Determine the [x, y] coordinate at the center of the cell enclosing the given text.  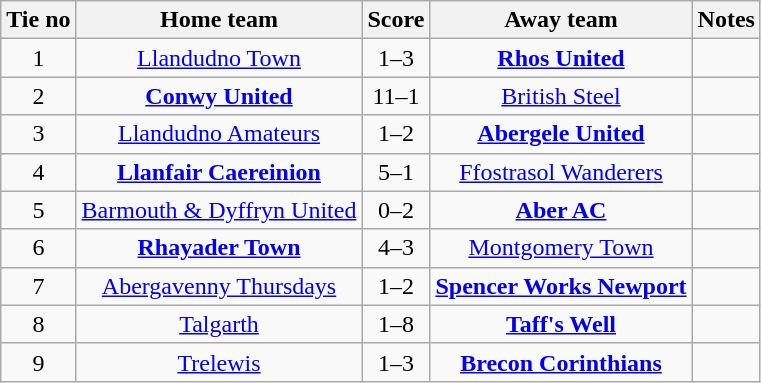
1–8 [396, 324]
Barmouth & Dyffryn United [219, 210]
Llandudno Town [219, 58]
British Steel [561, 96]
Home team [219, 20]
Brecon Corinthians [561, 362]
0–2 [396, 210]
Trelewis [219, 362]
Notes [726, 20]
Conwy United [219, 96]
4–3 [396, 248]
Ffostrasol Wanderers [561, 172]
Score [396, 20]
3 [38, 134]
11–1 [396, 96]
Aber AC [561, 210]
Llandudno Amateurs [219, 134]
Rhayader Town [219, 248]
Away team [561, 20]
8 [38, 324]
Taff's Well [561, 324]
5 [38, 210]
4 [38, 172]
Llanfair Caereinion [219, 172]
Tie no [38, 20]
1 [38, 58]
Rhos United [561, 58]
6 [38, 248]
7 [38, 286]
2 [38, 96]
Talgarth [219, 324]
Montgomery Town [561, 248]
Abergele United [561, 134]
Spencer Works Newport [561, 286]
Abergavenny Thursdays [219, 286]
9 [38, 362]
5–1 [396, 172]
